Capture the cell that displays the provided text and extract its (x, y) central coordinate. 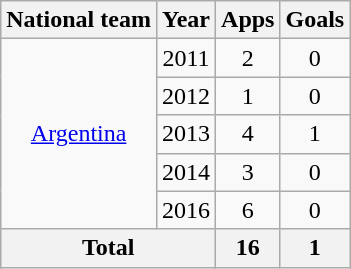
2011 (186, 58)
2013 (186, 134)
Year (186, 20)
Goals (315, 20)
2016 (186, 210)
2 (248, 58)
6 (248, 210)
2014 (186, 172)
Total (108, 248)
4 (248, 134)
Apps (248, 20)
2012 (186, 96)
National team (79, 20)
16 (248, 248)
Argentina (79, 134)
3 (248, 172)
